From the cell containing the given text, extract its center point as [x, y] coordinate. 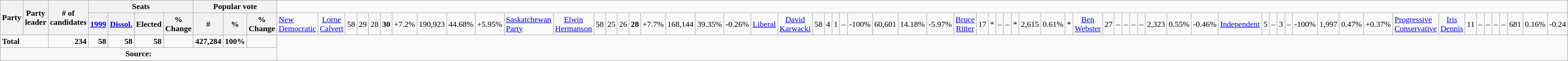
-0.24 [1557, 24]
27 [1108, 24]
26 [623, 24]
Popular vote [235, 7]
+7.2% [405, 24]
Independent [1240, 24]
Elwin Hermanson [574, 24]
-0.46% [1205, 24]
Source: [139, 54]
+7.7% [653, 24]
Saskatchewan Party [528, 24]
Dissol. [121, 24]
Seats [141, 7]
29 [363, 24]
Liberal [764, 24]
44.68% [461, 24]
17 [982, 24]
39.35% [710, 24]
25 [611, 24]
Party leader [35, 17]
Party [12, 17]
30 [386, 24]
0.61% [1053, 24]
234 [68, 41]
Total [24, 41]
168,144 [681, 24]
Ben Webster [1088, 24]
+5.95% [490, 24]
Elected [149, 24]
2,615 [1030, 24]
3 [1281, 24]
1999 [98, 24]
0.16% [1535, 24]
1 [836, 24]
Progressive Conservative [1416, 24]
New Democratic [297, 24]
-0.26% [738, 24]
2,323 [1156, 24]
% [235, 24]
1,997 [1328, 24]
100% [235, 41]
# [208, 24]
5 [1265, 24]
Bruce Ritter [965, 24]
+0.37% [1378, 24]
190,923 [432, 24]
14.18% [913, 24]
11 [1471, 24]
427,284 [208, 41]
David Karwacki [795, 24]
681 [1515, 24]
Iris Dennis [1452, 24]
# ofcandidates [68, 17]
4 [828, 24]
Lorne Calvert [332, 24]
0.55% [1179, 24]
60,601 [885, 24]
-5.97% [940, 24]
0.47% [1352, 24]
